Find where the given text appears and provide that cell's center as [X, Y] coordinate. 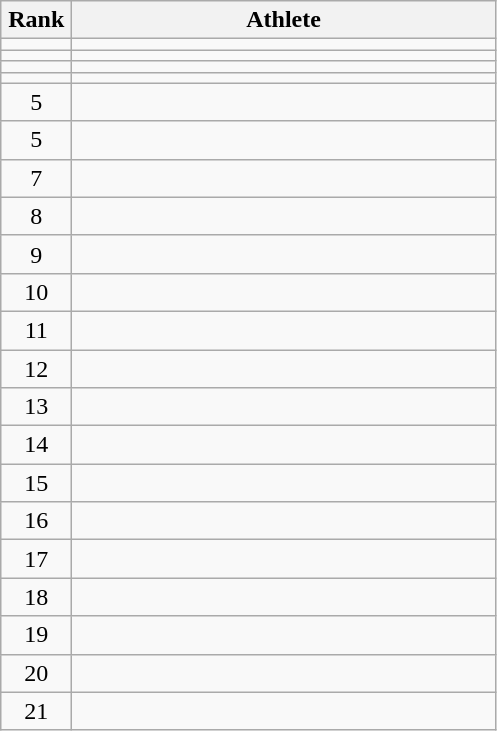
16 [36, 521]
9 [36, 254]
21 [36, 711]
12 [36, 369]
10 [36, 292]
7 [36, 178]
14 [36, 445]
11 [36, 330]
15 [36, 483]
Rank [36, 20]
8 [36, 216]
20 [36, 673]
13 [36, 407]
19 [36, 635]
18 [36, 597]
Athlete [284, 20]
17 [36, 559]
